Pinpoint the cell where the given text exists, returning its [x, y] midpoint coordinate. 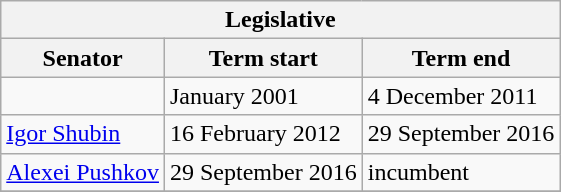
Term end [461, 58]
Senator [83, 58]
incumbent [461, 172]
January 2001 [263, 96]
Alexei Pushkov [83, 172]
4 December 2011 [461, 96]
Igor Shubin [83, 134]
16 February 2012 [263, 134]
Legislative [280, 20]
Term start [263, 58]
